Find where the given text appears and provide that cell's center as (x, y) coordinate. 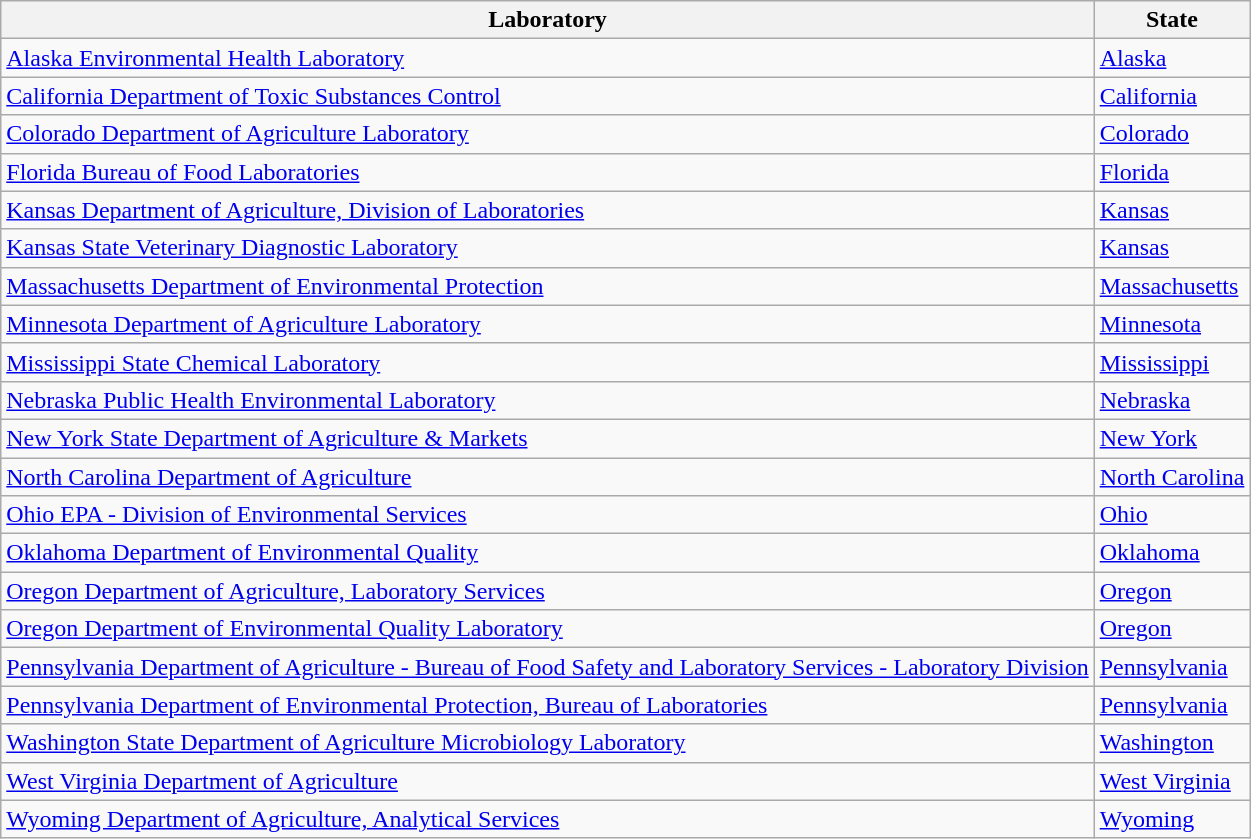
Ohio EPA - Division of Environmental Services (548, 515)
California (1172, 96)
Florida (1172, 172)
Colorado (1172, 134)
Oklahoma Department of Environmental Quality (548, 553)
New York State Department of Agriculture & Markets (548, 438)
Oregon Department of Agriculture, Laboratory Services (548, 591)
North Carolina Department of Agriculture (548, 477)
Mississippi (1172, 362)
Kansas State Veterinary Diagnostic Laboratory (548, 248)
Wyoming (1172, 819)
Minnesota Department of Agriculture Laboratory (548, 324)
Alaska (1172, 58)
Washington State Department of Agriculture Microbiology Laboratory (548, 743)
New York (1172, 438)
Oregon Department of Environmental Quality Laboratory (548, 629)
Nebraska (1172, 400)
Colorado Department of Agriculture Laboratory (548, 134)
Nebraska Public Health Environmental Laboratory (548, 400)
Florida Bureau of Food Laboratories (548, 172)
Kansas Department of Agriculture, Division of Laboratories (548, 210)
State (1172, 20)
California Department of Toxic Substances Control (548, 96)
Pennsylvania Department of Agriculture - Bureau of Food Safety and Laboratory Services - Laboratory Division (548, 667)
Wyoming Department of Agriculture, Analytical Services (548, 819)
Laboratory (548, 20)
Ohio (1172, 515)
Massachusetts Department of Environmental Protection (548, 286)
Mississippi State Chemical Laboratory (548, 362)
Alaska Environmental Health Laboratory (548, 58)
Pennsylvania Department of Environmental Protection, Bureau of Laboratories (548, 705)
Oklahoma (1172, 553)
West Virginia Department of Agriculture (548, 781)
Washington (1172, 743)
Minnesota (1172, 324)
North Carolina (1172, 477)
West Virginia (1172, 781)
Massachusetts (1172, 286)
